For the text-containing cell, return its midpoint in [X, Y] coordinate format. 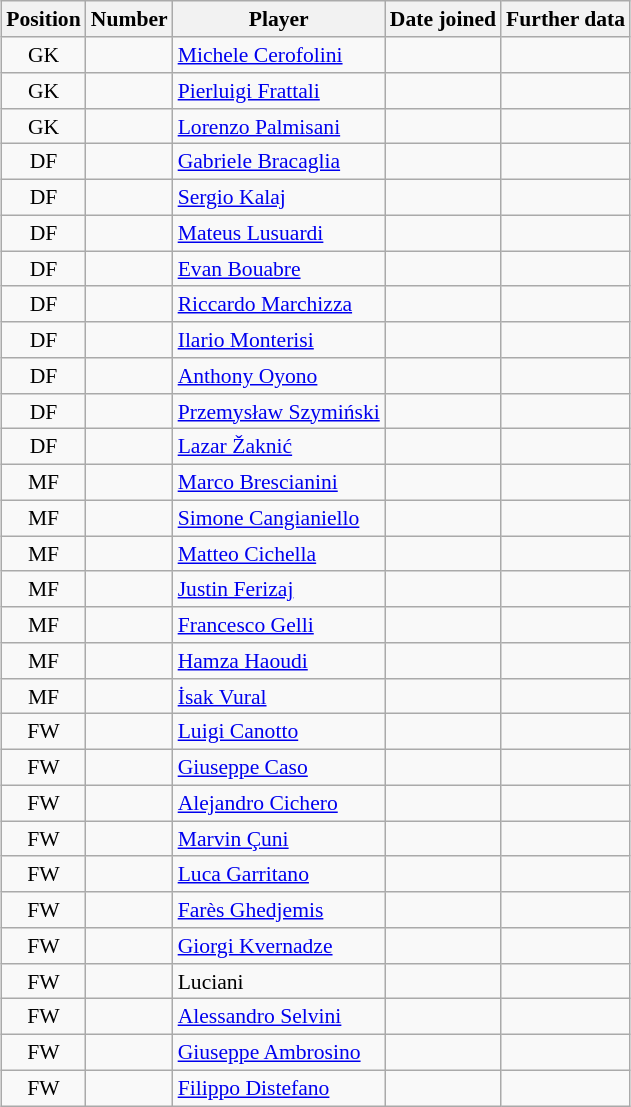
Simone Cangianiello [279, 518]
Mateus Lusuardi [279, 233]
Position [43, 19]
Giuseppe Ambrosino [279, 1052]
Further data [566, 19]
Number [130, 19]
Player [279, 19]
Alejandro Cichero [279, 803]
Marvin Çuni [279, 839]
Luciani [279, 981]
Hamza Haoudi [279, 661]
Luca Garritano [279, 874]
Pierluigi Frattali [279, 91]
Sergio Kalaj [279, 197]
Gabriele Bracaglia [279, 162]
Matteo Cichella [279, 554]
Justin Ferizaj [279, 589]
İsak Vural [279, 696]
Michele Cerofolini [279, 55]
Alessandro Selvini [279, 1017]
Filippo Distefano [279, 1088]
Francesco Gelli [279, 625]
Luigi Canotto [279, 732]
Marco Brescianini [279, 482]
Przemysław Szymiński [279, 411]
Anthony Oyono [279, 376]
Giorgi Kvernadze [279, 946]
Evan Bouabre [279, 269]
Lazar Žaknić [279, 447]
Ilario Monterisi [279, 340]
Lorenzo Palmisani [279, 126]
Giuseppe Caso [279, 767]
Farès Ghedjemis [279, 910]
Riccardo Marchizza [279, 304]
Date joined [443, 19]
